Search for the cell housing the specified text and yield its (x, y) center coordinate. 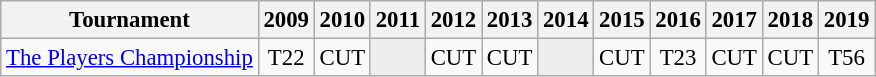
2010 (342, 20)
2009 (286, 20)
T23 (678, 58)
T56 (846, 58)
2018 (790, 20)
2014 (566, 20)
2012 (453, 20)
2015 (622, 20)
2011 (398, 20)
2017 (734, 20)
2016 (678, 20)
2013 (510, 20)
2019 (846, 20)
The Players Championship (130, 58)
Tournament (130, 20)
T22 (286, 58)
